Return the [x, y] coordinate for the center point of the cell that contains the specified text.  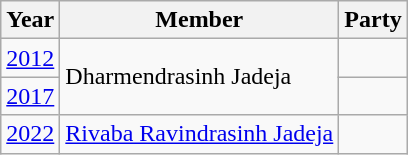
2022 [30, 134]
Member [200, 20]
Party [373, 20]
2017 [30, 96]
Dharmendrasinh Jadeja [200, 77]
2012 [30, 58]
Rivaba Ravindrasinh Jadeja [200, 134]
Year [30, 20]
